Return the [x, y] coordinate for the center point of the cell that contains the specified text.  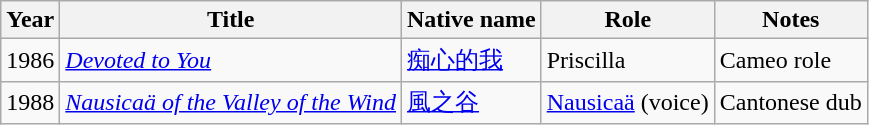
Native name [472, 20]
風之谷 [472, 102]
Nausicaä of the Valley of the Wind [231, 102]
1986 [30, 60]
Cantonese dub [790, 102]
Notes [790, 20]
Priscilla [628, 60]
Title [231, 20]
Cameo role [790, 60]
1988 [30, 102]
Year [30, 20]
Nausicaä (voice) [628, 102]
痴心的我 [472, 60]
Devoted to You [231, 60]
Role [628, 20]
